Pinpoint the cell where the given text exists, returning its [x, y] midpoint coordinate. 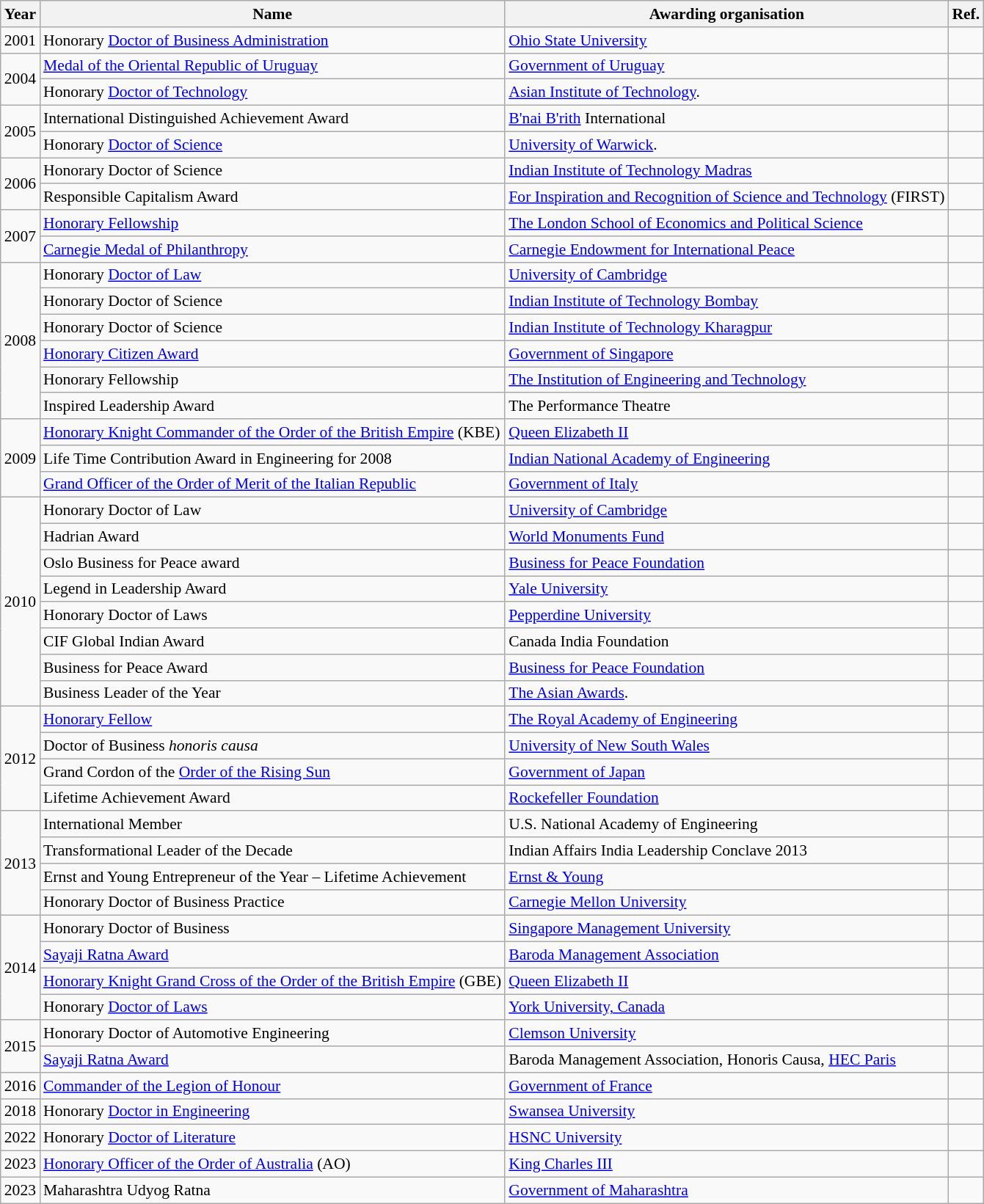
The Royal Academy of Engineering [726, 720]
CIF Global Indian Award [272, 641]
Indian National Academy of Engineering [726, 459]
2015 [21, 1046]
Ref. [966, 14]
Government of France [726, 1086]
Commander of the Legion of Honour [272, 1086]
The Asian Awards. [726, 693]
2007 [21, 236]
Ernst & Young [726, 877]
The Performance Theatre [726, 406]
Rockefeller Foundation [726, 798]
World Monuments Fund [726, 537]
2004 [21, 79]
Honorary Officer of the Order of Australia (AO) [272, 1164]
University of New South Wales [726, 746]
Indian Affairs India Leadership Conclave 2013 [726, 850]
Inspired Leadership Award [272, 406]
Asian Institute of Technology. [726, 92]
Year [21, 14]
Honorary Doctor of Literature [272, 1138]
Honorary Doctor of Technology [272, 92]
B'nai B'rith International [726, 119]
Clemson University [726, 1034]
U.S. National Academy of Engineering [726, 825]
Ohio State University [726, 40]
Oslo Business for Peace award [272, 563]
Transformational Leader of the Decade [272, 850]
Carnegie Medal of Philanthropy [272, 249]
Government of Japan [726, 772]
Carnegie Mellon University [726, 902]
University of Warwick. [726, 145]
International Distinguished Achievement Award [272, 119]
Swansea University [726, 1112]
Government of Singapore [726, 354]
Legend in Leadership Award [272, 589]
2012 [21, 759]
Business Leader of the Year [272, 693]
2010 [21, 602]
2022 [21, 1138]
Carnegie Endowment for International Peace [726, 249]
The London School of Economics and Political Science [726, 223]
Life Time Contribution Award in Engineering for 2008 [272, 459]
Awarding organisation [726, 14]
Honorary Doctor of Business Practice [272, 902]
Singapore Management University [726, 929]
Indian Institute of Technology Bombay [726, 302]
Doctor of Business honoris causa [272, 746]
Hadrian Award [272, 537]
Honorary Citizen Award [272, 354]
2013 [21, 864]
2009 [21, 458]
Honorary Knight Commander of the Order of the British Empire (KBE) [272, 432]
Pepperdine University [726, 616]
For Inspiration and Recognition of Science and Technology (FIRST) [726, 197]
Yale University [726, 589]
HSNC University [726, 1138]
Indian Institute of Technology Madras [726, 171]
2016 [21, 1086]
Lifetime Achievement Award [272, 798]
2006 [21, 183]
Government of Uruguay [726, 66]
Name [272, 14]
Government of Maharashtra [726, 1190]
Honorary Knight Grand Cross of the Order of the British Empire (GBE) [272, 981]
Grand Cordon of the Order of the Rising Sun [272, 772]
Honorary Doctor of Automotive Engineering [272, 1034]
Ernst and Young Entrepreneur of the Year – Lifetime Achievement [272, 877]
Grand Officer of the Order of Merit of the Italian Republic [272, 484]
2018 [21, 1112]
Medal of the Oriental Republic of Uruguay [272, 66]
2014 [21, 968]
Maharashtra Udyog Ratna [272, 1190]
International Member [272, 825]
Business for Peace Award [272, 668]
Government of Italy [726, 484]
Baroda Management Association [726, 955]
2001 [21, 40]
Baroda Management Association, Honoris Causa, HEC Paris [726, 1059]
The Institution of Engineering and Technology [726, 380]
York University, Canada [726, 1007]
King Charles III [726, 1164]
Honorary Fellow [272, 720]
Honorary Doctor in Engineering [272, 1112]
2008 [21, 340]
Honorary Doctor of Business Administration [272, 40]
2005 [21, 132]
Responsible Capitalism Award [272, 197]
Honorary Doctor of Business [272, 929]
Indian Institute of Technology Kharagpur [726, 328]
Canada India Foundation [726, 641]
